Detect which cell encompasses the target text, then output its [x, y] center coordinate. 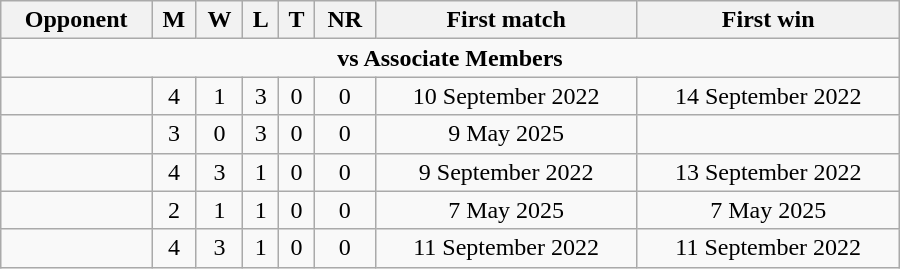
10 September 2022 [506, 96]
2 [174, 210]
First match [506, 20]
NR [344, 20]
14 September 2022 [768, 96]
9 May 2025 [506, 134]
L [261, 20]
T [297, 20]
13 September 2022 [768, 172]
vs Associate Members [450, 58]
9 September 2022 [506, 172]
Opponent [76, 20]
M [174, 20]
First win [768, 20]
W [219, 20]
